Search for the cell housing the specified text and yield its [X, Y] center coordinate. 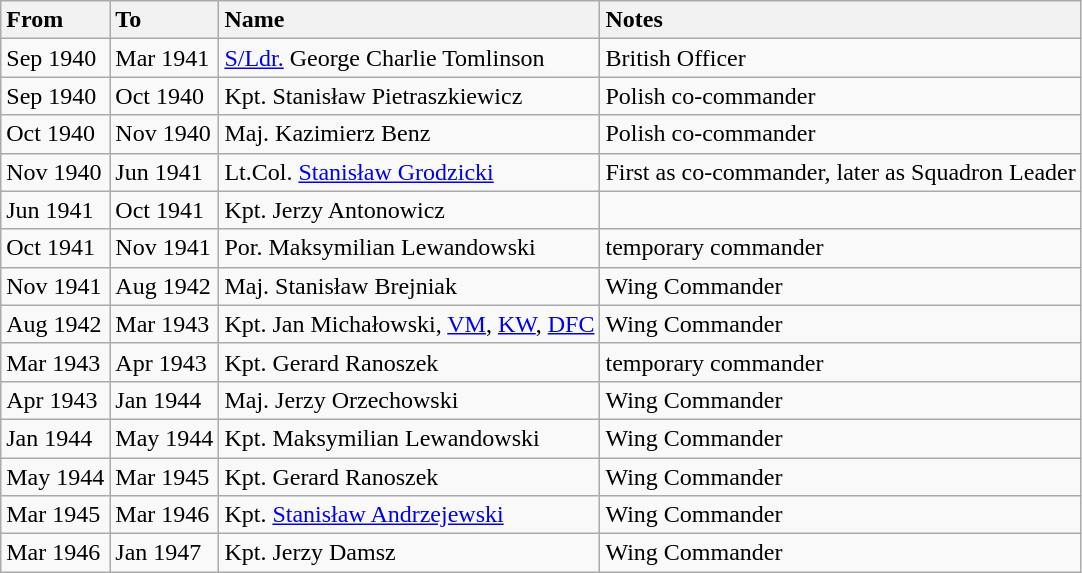
Por. Maksymilian Lewandowski [410, 248]
To [164, 20]
Kpt. Jerzy Damsz [410, 553]
Lt.Col. Stanisław Grodzicki [410, 172]
Kpt. Stanisław Andrzejewski [410, 515]
S/Ldr. George Charlie Tomlinson [410, 58]
Maj. Kazimierz Benz [410, 134]
Maj. Jerzy Orzechowski [410, 400]
Notes [840, 20]
Name [410, 20]
Maj. Stanisław Brejniak [410, 286]
Kpt. Maksymilian Lewandowski [410, 438]
From [56, 20]
Jan 1947 [164, 553]
Kpt. Stanisław Pietraszkiewicz [410, 96]
Mar 1941 [164, 58]
British Officer [840, 58]
Kpt. Jerzy Antonowicz [410, 210]
First as co-commander, later as Squadron Leader [840, 172]
Kpt. Jan Michałowski, VM, KW, DFC [410, 324]
